Extract the (x, y) coordinate from the center of the cell holding the provided text.  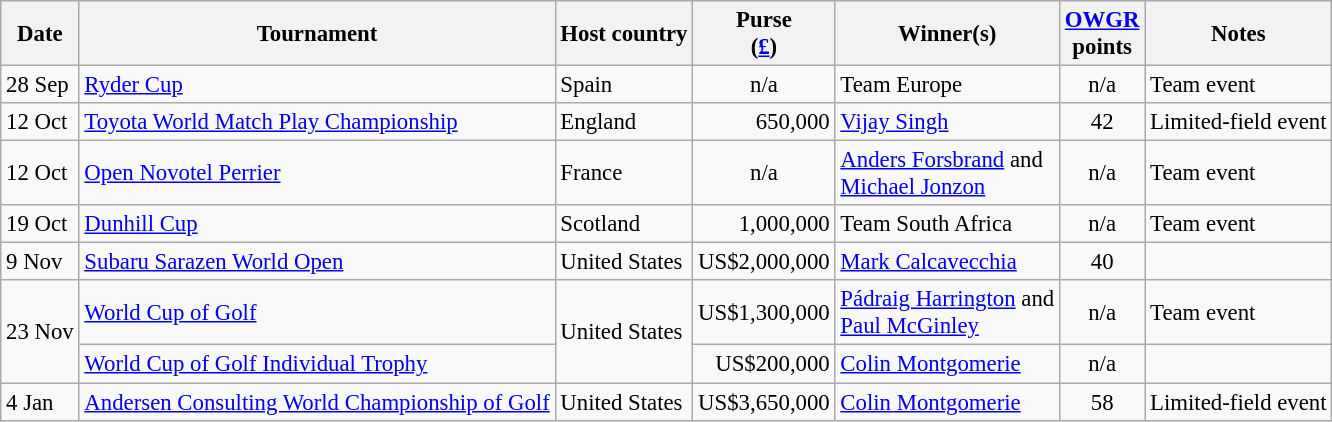
Team South Africa (947, 224)
28 Sep (40, 85)
US$200,000 (764, 364)
19 Oct (40, 224)
Mark Calcavecchia (947, 262)
1,000,000 (764, 224)
9 Nov (40, 262)
Spain (624, 85)
Team Europe (947, 85)
US$3,650,000 (764, 402)
France (624, 174)
Host country (624, 34)
Toyota World Match Play Championship (317, 122)
Vijay Singh (947, 122)
Anders Forsbrand and Michael Jonzon (947, 174)
650,000 (764, 122)
23 Nov (40, 331)
OWGRpoints (1102, 34)
Winner(s) (947, 34)
58 (1102, 402)
World Cup of Golf (317, 312)
42 (1102, 122)
England (624, 122)
Ryder Cup (317, 85)
Notes (1238, 34)
US$1,300,000 (764, 312)
Tournament (317, 34)
Pádraig Harrington and Paul McGinley (947, 312)
Andersen Consulting World Championship of Golf (317, 402)
4 Jan (40, 402)
US$2,000,000 (764, 262)
Purse(£) (764, 34)
Date (40, 34)
40 (1102, 262)
Subaru Sarazen World Open (317, 262)
Open Novotel Perrier (317, 174)
World Cup of Golf Individual Trophy (317, 364)
Scotland (624, 224)
Dunhill Cup (317, 224)
